Identify which cell holds the provided text, then report its (X, Y) central coordinate. 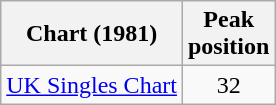
Peakposition (228, 34)
UK Singles Chart (92, 85)
Chart (1981) (92, 34)
32 (228, 85)
